Capture the cell that displays the provided text and extract its (x, y) central coordinate. 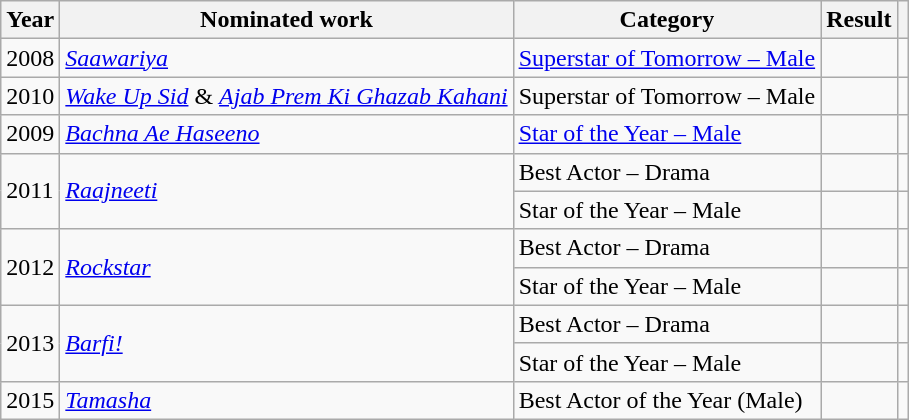
2008 (30, 58)
Barfi! (286, 343)
2012 (30, 267)
Raajneeti (286, 191)
2011 (30, 191)
Bachna Ae Haseeno (286, 134)
2015 (30, 400)
2013 (30, 343)
Tamasha (286, 400)
Best Actor of the Year (Male) (667, 400)
Category (667, 20)
Wake Up Sid & Ajab Prem Ki Ghazab Kahani (286, 96)
Year (30, 20)
Result (859, 20)
Rockstar (286, 267)
Saawariya (286, 58)
Nominated work (286, 20)
2009 (30, 134)
2010 (30, 96)
